Return the (X, Y) coordinate for the center point of the cell that contains the specified text.  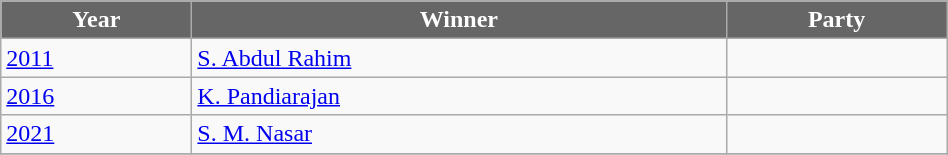
Year (96, 20)
K. Pandiarajan (459, 96)
S. M. Nasar (459, 134)
2021 (96, 134)
2011 (96, 58)
2016 (96, 96)
Winner (459, 20)
Party (836, 20)
S. Abdul Rahim (459, 58)
